Scan for the cell matching the given text and deliver its [x, y] coordinate at center. 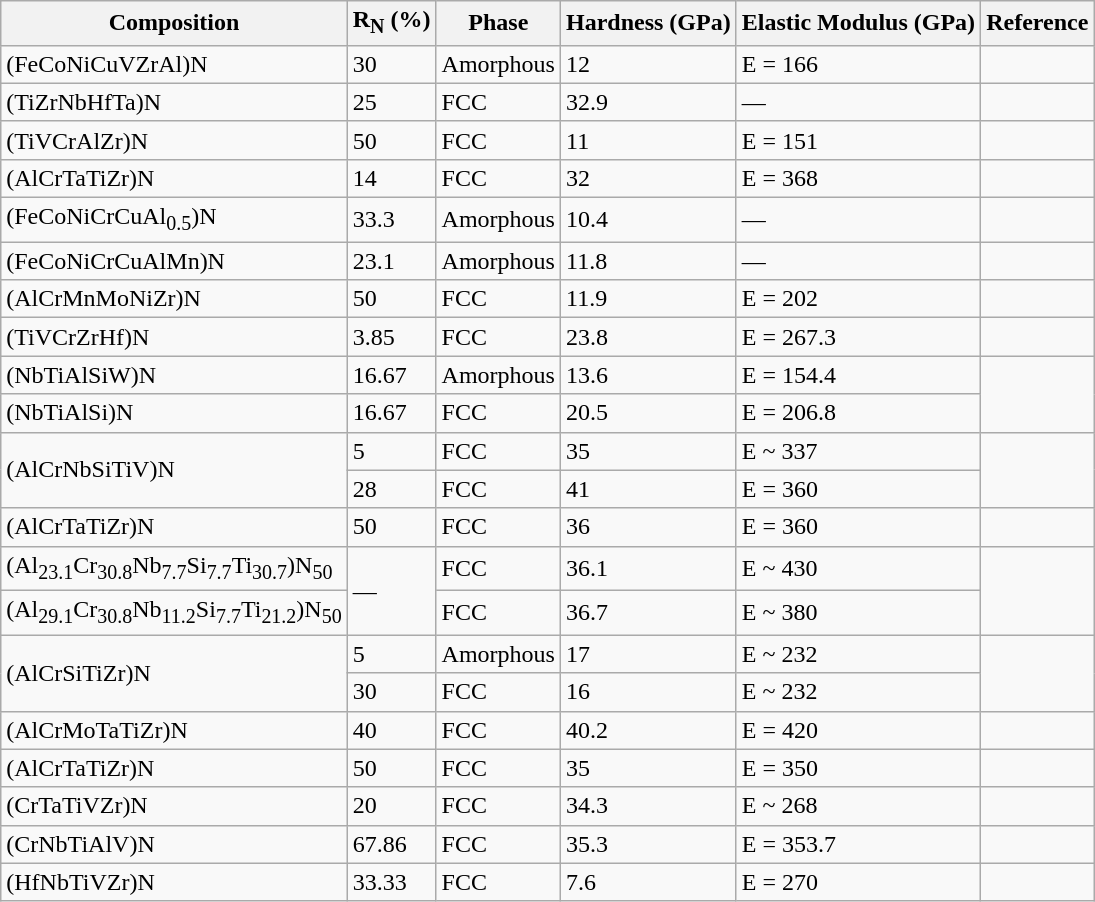
10.4 [648, 219]
11.9 [648, 299]
Reference [1038, 23]
(TiVCrZrHf)N [174, 337]
E = 151 [858, 140]
28 [392, 489]
E = 166 [858, 64]
23.1 [392, 261]
(NbTiAlSi)N [174, 413]
12 [648, 64]
(CrTaTiVZr)N [174, 806]
11.8 [648, 261]
(FeCoNiCrCuAl0.5)N [174, 219]
E ~ 337 [858, 451]
E = 350 [858, 768]
(CrNbTiAlV)N [174, 844]
16 [648, 692]
Composition [174, 23]
20.5 [648, 413]
25 [392, 102]
33.33 [392, 882]
E = 267.3 [858, 337]
(TiVCrAlZr)N [174, 140]
13.6 [648, 375]
RN (%) [392, 23]
E = 353.7 [858, 844]
33.3 [392, 219]
(NbTiAlSiW)N [174, 375]
Elastic Modulus (GPa) [858, 23]
32 [648, 178]
20 [392, 806]
Hardness (GPa) [648, 23]
36.1 [648, 568]
32.9 [648, 102]
(AlCrSiTiZr)N [174, 673]
Phase [498, 23]
(Al29.1Cr30.8Nb11.2Si7.7Ti21.2)N50 [174, 613]
E = 206.8 [858, 413]
E ~ 268 [858, 806]
E = 270 [858, 882]
34.3 [648, 806]
E = 368 [858, 178]
40 [392, 730]
E = 202 [858, 299]
(FeCoNiCuVZrAl)N [174, 64]
3.85 [392, 337]
67.86 [392, 844]
E ~ 380 [858, 613]
E = 420 [858, 730]
(FeCoNiCrCuAlMn)N [174, 261]
36.7 [648, 613]
11 [648, 140]
35.3 [648, 844]
23.8 [648, 337]
41 [648, 489]
17 [648, 654]
14 [392, 178]
(Al23.1Cr30.8Nb7.7Si7.7Ti30.7)N50 [174, 568]
(AlCrMoTaTiZr)N [174, 730]
(AlCrMnMoNiZr)N [174, 299]
E ~ 430 [858, 568]
7.6 [648, 882]
(HfNbTiVZr)N [174, 882]
36 [648, 527]
40.2 [648, 730]
(TiZrNbHfTa)N [174, 102]
E = 154.4 [858, 375]
(AlCrNbSiTiV)N [174, 470]
